From the cell containing the given text, extract its center point as (x, y) coordinate. 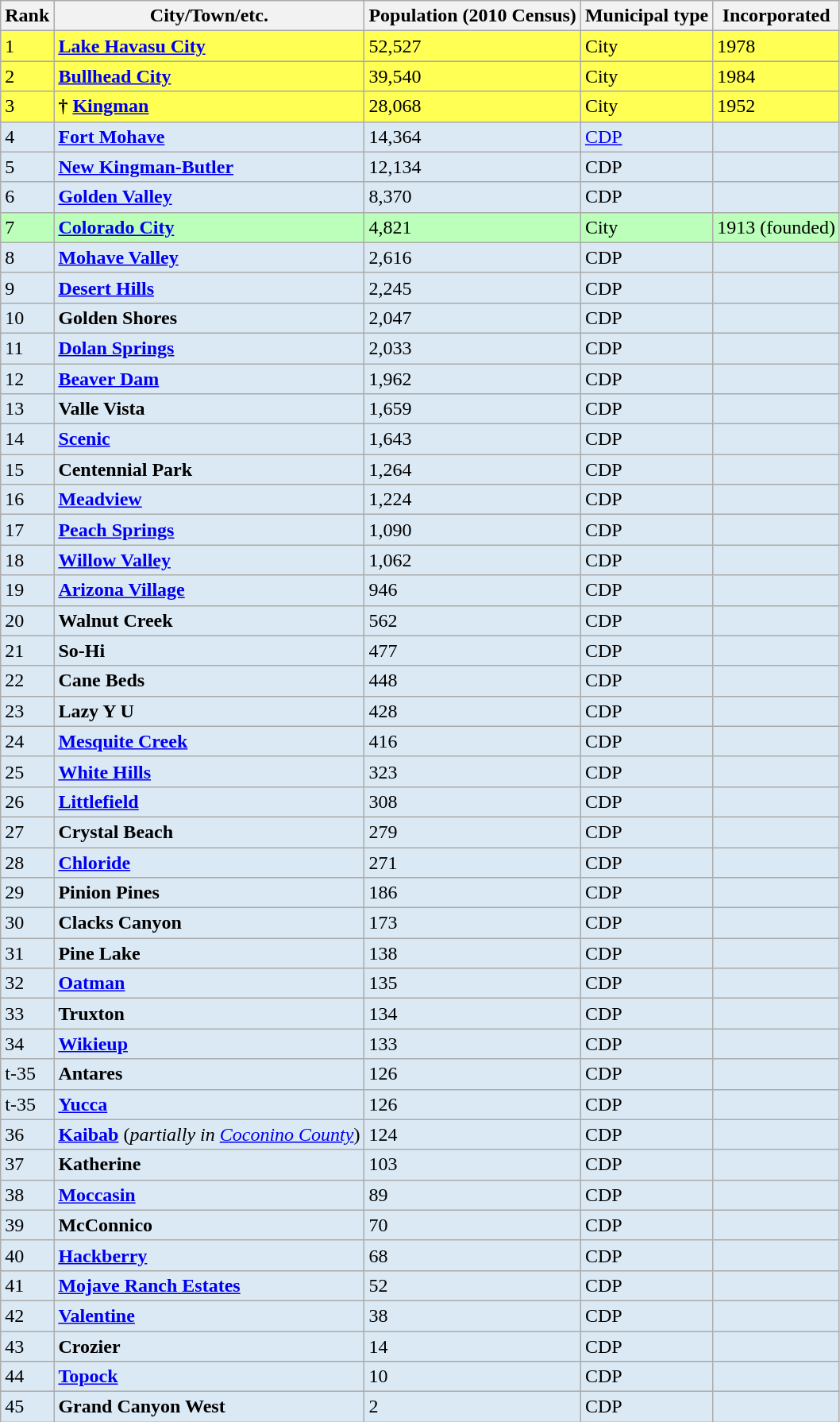
Hackberry (210, 1255)
27 (27, 832)
41 (27, 1285)
9 (27, 288)
New Kingman-Butler (210, 167)
13 (27, 409)
Moccasin (210, 1195)
308 (472, 802)
26 (27, 802)
White Hills (210, 771)
1978 (776, 46)
138 (472, 953)
Meadview (210, 500)
Dolan Springs (210, 348)
Colorado City (210, 227)
Bullhead City (210, 76)
1913 (founded) (776, 227)
Centennial Park (210, 469)
39,540 (472, 76)
24 (27, 741)
Chloride (210, 862)
Willow Valley (210, 560)
416 (472, 741)
Grand Canyon West (210, 1407)
44 (27, 1377)
Mohave Valley (210, 257)
42 (27, 1316)
12,134 (472, 167)
18 (27, 560)
1,962 (472, 379)
40 (27, 1255)
25 (27, 771)
Oatman (210, 983)
1 (27, 46)
8 (27, 257)
Truxton (210, 1014)
Wikieup (210, 1044)
52,527 (472, 46)
68 (472, 1255)
4,821 (472, 227)
5 (27, 167)
133 (472, 1044)
70 (472, 1225)
8,370 (472, 197)
32 (27, 983)
Golden Shores (210, 318)
103 (472, 1165)
323 (472, 771)
Municipal type (646, 16)
Pine Lake (210, 953)
19 (27, 590)
28,068 (472, 106)
14,364 (472, 137)
2,047 (472, 318)
Lake Havasu City (210, 46)
43 (27, 1347)
2,033 (472, 348)
1,264 (472, 469)
Pinion Pines (210, 893)
186 (472, 893)
134 (472, 1014)
477 (472, 651)
Kaibab (partially in Coconino County) (210, 1134)
37 (27, 1165)
Valle Vista (210, 409)
Walnut Creek (210, 620)
1,062 (472, 560)
Clacks Canyon (210, 923)
Scenic (210, 439)
Yucca (210, 1104)
15 (27, 469)
52 (472, 1285)
16 (27, 500)
17 (27, 530)
3 (27, 106)
† Kingman (210, 106)
45 (27, 1407)
1,090 (472, 530)
Crozier (210, 1347)
124 (472, 1134)
Antares (210, 1074)
29 (27, 893)
6 (27, 197)
1952 (776, 106)
1984 (776, 76)
11 (27, 348)
Beaver Dam (210, 379)
Golden Valley (210, 197)
23 (27, 711)
Littlefield (210, 802)
Rank (27, 16)
Arizona Village (210, 590)
89 (472, 1195)
2,245 (472, 288)
30 (27, 923)
21 (27, 651)
271 (472, 862)
173 (472, 923)
34 (27, 1044)
Valentine (210, 1316)
7 (27, 227)
Desert Hills (210, 288)
33 (27, 1014)
So-Hi (210, 651)
Population (2010 Census) (472, 16)
12 (27, 379)
39 (27, 1225)
428 (472, 711)
Crystal Beach (210, 832)
22 (27, 681)
McConnico (210, 1225)
Lazy Y U (210, 711)
Peach Springs (210, 530)
2,616 (472, 257)
City/Town/etc. (210, 16)
Katherine (210, 1165)
Mojave Ranch Estates (210, 1285)
1,659 (472, 409)
36 (27, 1134)
135 (472, 983)
1,224 (472, 500)
562 (472, 620)
1,643 (472, 439)
28 (27, 862)
946 (472, 590)
448 (472, 681)
279 (472, 832)
Topock (210, 1377)
20 (27, 620)
4 (27, 137)
31 (27, 953)
Mesquite Creek (210, 741)
Fort Mohave (210, 137)
Incorporated (776, 16)
Cane Beds (210, 681)
